Extract the (X, Y) coordinate from the center of the cell holding the provided text.  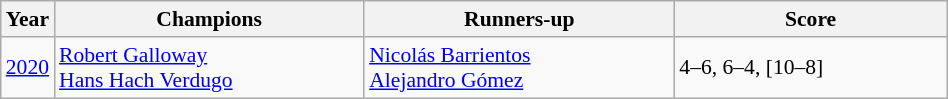
Nicolás Barrientos Alejandro Gómez (519, 68)
Runners-up (519, 19)
2020 (28, 68)
Champions (209, 19)
Robert Galloway Hans Hach Verdugo (209, 68)
Score (810, 19)
Year (28, 19)
4–6, 6–4, [10–8] (810, 68)
